Capture the cell that displays the provided text and extract its [x, y] central coordinate. 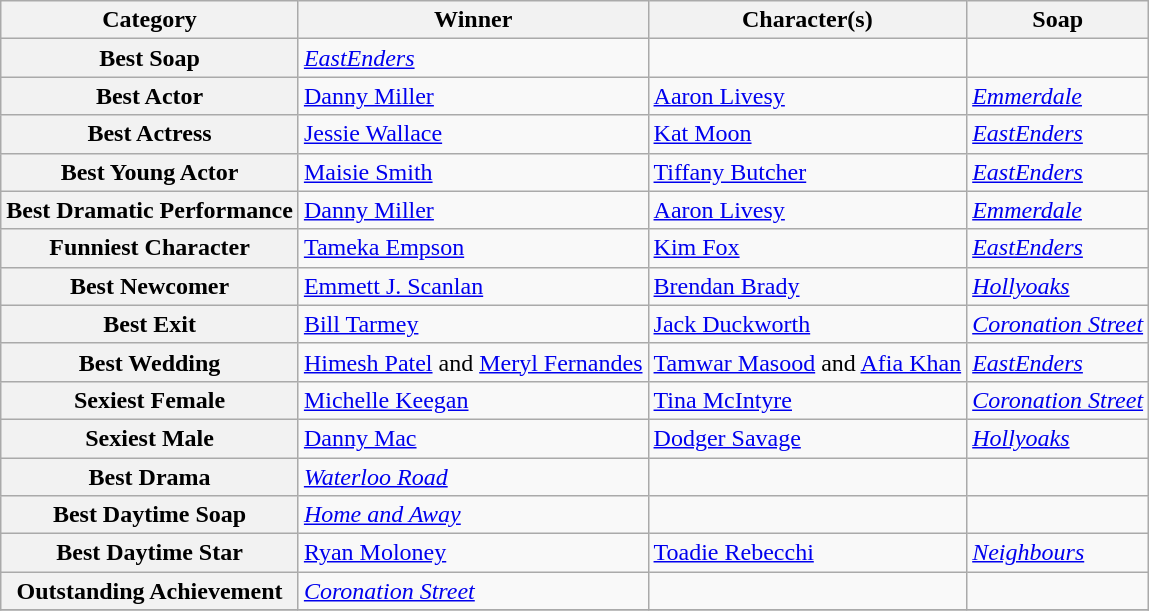
Best Daytime Soap [150, 515]
Best Young Actor [150, 172]
Best Exit [150, 324]
Kim Fox [808, 248]
Bill Tarmey [473, 324]
Kat Moon [808, 134]
Himesh Patel and Meryl Fernandes [473, 362]
Sexiest Female [150, 400]
Best Soap [150, 58]
Maisie Smith [473, 172]
Sexiest Male [150, 438]
Toadie Rebecchi [808, 553]
Emmett J. Scanlan [473, 286]
Best Newcomer [150, 286]
Best Daytime Star [150, 553]
Brendan Brady [808, 286]
Outstanding Achievement [150, 591]
Tamwar Masood and Afia Khan [808, 362]
Home and Away [473, 515]
Best Wedding [150, 362]
Best Dramatic Performance [150, 210]
Category [150, 20]
Tina McIntyre [808, 400]
Waterloo Road [473, 477]
Danny Mac [473, 438]
Ryan Moloney [473, 553]
Jessie Wallace [473, 134]
Tiffany Butcher [808, 172]
Dodger Savage [808, 438]
Tameka Empson [473, 248]
Best Drama [150, 477]
Character(s) [808, 20]
Winner [473, 20]
Jack Duckworth [808, 324]
Funniest Character [150, 248]
Soap [1058, 20]
Neighbours [1058, 553]
Best Actress [150, 134]
Michelle Keegan [473, 400]
Best Actor [150, 96]
